Output the (x, y) coordinate of the center of the cell containing the given text.  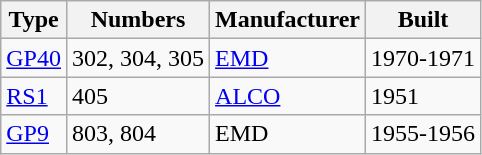
405 (138, 96)
ALCO (288, 96)
1955-1956 (422, 134)
1951 (422, 96)
Type (34, 20)
803, 804 (138, 134)
1970-1971 (422, 58)
302, 304, 305 (138, 58)
Numbers (138, 20)
GP9 (34, 134)
RS1 (34, 96)
GP40 (34, 58)
Manufacturer (288, 20)
Built (422, 20)
